Scan for the cell matching the given text and deliver its (X, Y) coordinate at center. 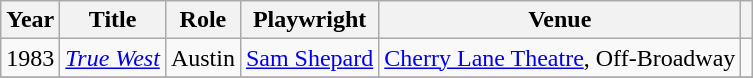
Role (202, 20)
1983 (30, 58)
Title (113, 20)
Sam Shepard (309, 58)
Cherry Lane Theatre, Off-Broadway (560, 58)
Austin (202, 58)
Playwright (309, 20)
True West (113, 58)
Venue (560, 20)
Year (30, 20)
